Search for the cell housing the specified text and yield its [x, y] center coordinate. 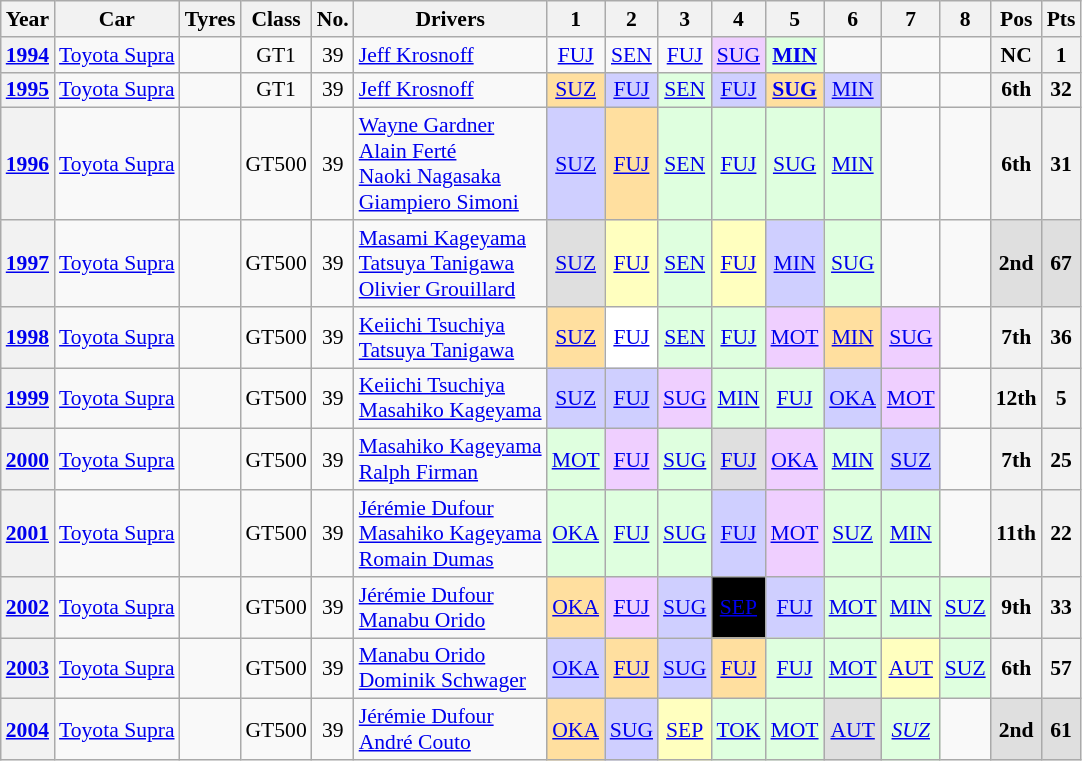
8 [966, 19]
2002 [28, 608]
Manabu Orido Dominik Schwager [450, 668]
4 [738, 19]
1995 [28, 90]
6 [853, 19]
67 [1062, 264]
TOK [738, 730]
Car [117, 19]
1994 [28, 55]
36 [1062, 338]
32 [1062, 90]
2000 [28, 460]
57 [1062, 668]
1999 [28, 398]
1998 [28, 338]
31 [1062, 164]
Pts [1062, 19]
Jérémie Dufour André Couto [450, 730]
Keiichi Tsuchiya Tatsuya Tanigawa [450, 338]
Keiichi Tsuchiya Masahiko Kageyama [450, 398]
2001 [28, 534]
12th [1016, 398]
Jérémie Dufour Manabu Orido [450, 608]
Class [276, 19]
Jérémie Dufour Masahiko Kageyama Romain Dumas [450, 534]
2003 [28, 668]
1997 [28, 264]
Masahiko Kageyama Ralph Firman [450, 460]
Year [28, 19]
Pos [1016, 19]
Drivers [450, 19]
Tyres [210, 19]
61 [1062, 730]
1996 [28, 164]
Masami Kageyama Tatsuya Tanigawa Olivier Grouillard [450, 264]
3 [684, 19]
25 [1062, 460]
33 [1062, 608]
2 [632, 19]
9th [1016, 608]
7 [911, 19]
2004 [28, 730]
No. [333, 19]
11th [1016, 534]
Wayne Gardner Alain Ferté Naoki Nagasaka Giampiero Simoni [450, 164]
22 [1062, 534]
NC [1016, 55]
